Search for the cell housing the specified text and yield its [x, y] center coordinate. 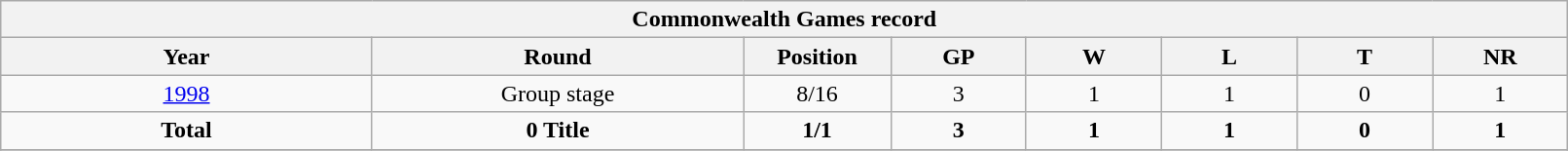
GP [958, 57]
Commonwealth Games record [784, 19]
8/16 [818, 94]
NR [1501, 57]
Group stage [558, 94]
0 Title [558, 131]
Year [187, 57]
L [1228, 57]
Total [187, 131]
1/1 [818, 131]
W [1094, 57]
Position [818, 57]
Round [558, 57]
T [1365, 57]
1998 [187, 94]
